Detect which cell encompasses the target text, then output its (X, Y) center coordinate. 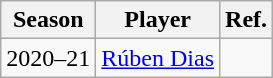
Ref. (246, 20)
Season (48, 20)
2020–21 (48, 58)
Rúben Dias (158, 58)
Player (158, 20)
